From the cell containing the given text, extract its center point as [x, y] coordinate. 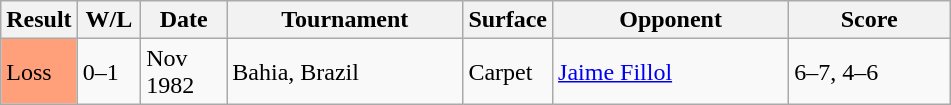
Result [39, 20]
Nov 1982 [184, 72]
6–7, 4–6 [870, 72]
Bahia, Brazil [345, 72]
W/L [109, 20]
Surface [508, 20]
0–1 [109, 72]
Score [870, 20]
Jaime Fillol [671, 72]
Carpet [508, 72]
Loss [39, 72]
Opponent [671, 20]
Tournament [345, 20]
Date [184, 20]
